Provide the [X, Y] coordinate of the cell's center where the given text is located.  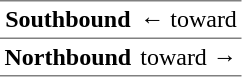
← toward [189, 20]
Northbound [68, 57]
Southbound [68, 20]
toward → [189, 57]
